Find where the given text appears and provide that cell's center as [X, Y] coordinate. 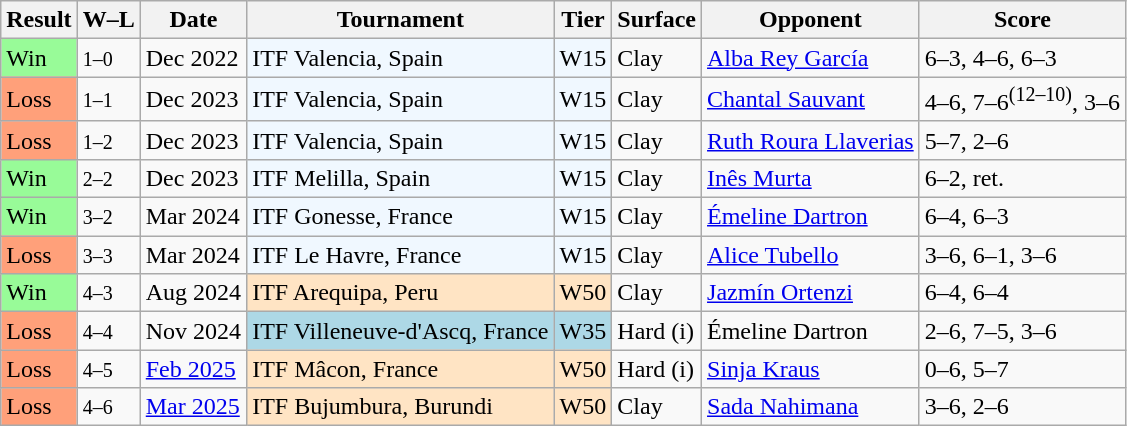
ITF Mâcon, France [400, 369]
1–2 [108, 140]
6–2, ret. [1022, 178]
Alice Tubello [811, 255]
4–6, 7–6(12–10), 3–6 [1022, 100]
ITF Villeneuve-d'Ascq, France [400, 331]
W–L [108, 20]
Dec 2022 [193, 58]
3–6, 6–1, 3–6 [1022, 255]
Opponent [811, 20]
Inês Murta [811, 178]
ITF Le Havre, France [400, 255]
ITF Bujumbura, Burundi [400, 407]
2–2 [108, 178]
5–7, 2–6 [1022, 140]
W35 [583, 331]
Ruth Roura Llaverias [811, 140]
0–6, 5–7 [1022, 369]
Feb 2025 [193, 369]
1–0 [108, 58]
1–1 [108, 100]
Jazmín Ortenzi [811, 293]
2–6, 7–5, 3–6 [1022, 331]
6–3, 4–6, 6–3 [1022, 58]
Tournament [400, 20]
Score [1022, 20]
Chantal Sauvant [811, 100]
3–3 [108, 255]
ITF Gonesse, France [400, 217]
3–2 [108, 217]
Sinja Kraus [811, 369]
4–6 [108, 407]
Sada Nahimana [811, 407]
Nov 2024 [193, 331]
Result [39, 20]
Aug 2024 [193, 293]
Surface [657, 20]
Tier [583, 20]
4–4 [108, 331]
ITF Melilla, Spain [400, 178]
Date [193, 20]
6–4, 6–3 [1022, 217]
3–6, 2–6 [1022, 407]
Alba Rey García [811, 58]
Mar 2025 [193, 407]
ITF Arequipa, Peru [400, 293]
6–4, 6–4 [1022, 293]
4–3 [108, 293]
4–5 [108, 369]
